Pinpoint the cell where the given text exists, returning its (x, y) midpoint coordinate. 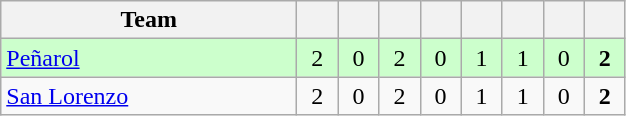
Peñarol (149, 58)
Team (149, 20)
San Lorenzo (149, 96)
